From the cell containing the given text, extract its center point as [X, Y] coordinate. 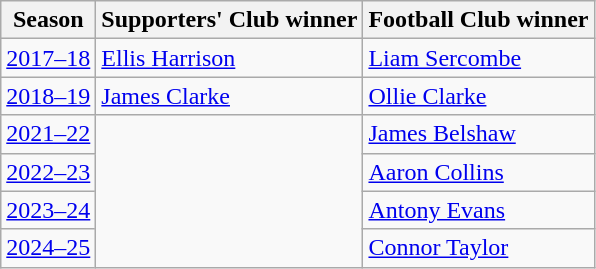
2023–24 [48, 210]
Antony Evans [478, 210]
2024–25 [48, 248]
Season [48, 20]
2021–22 [48, 134]
2017–18 [48, 58]
James Belshaw [478, 134]
2018–19 [48, 96]
Liam Sercombe [478, 58]
James Clarke [230, 96]
Football Club winner [478, 20]
2022–23 [48, 172]
Connor Taylor [478, 248]
Supporters' Club winner [230, 20]
Ellis Harrison [230, 58]
Ollie Clarke [478, 96]
Aaron Collins [478, 172]
